Find where the given text appears and provide that cell's center as (x, y) coordinate. 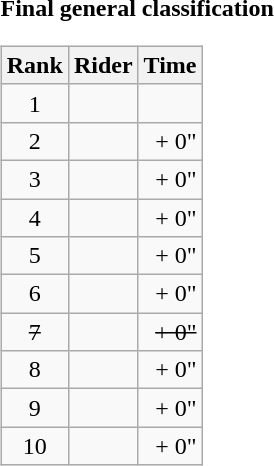
6 (34, 294)
3 (34, 179)
4 (34, 217)
1 (34, 103)
2 (34, 141)
5 (34, 256)
Rider (103, 65)
Time (170, 65)
7 (34, 332)
8 (34, 370)
10 (34, 446)
9 (34, 408)
Rank (34, 65)
